Detect which cell encompasses the target text, then output its (x, y) center coordinate. 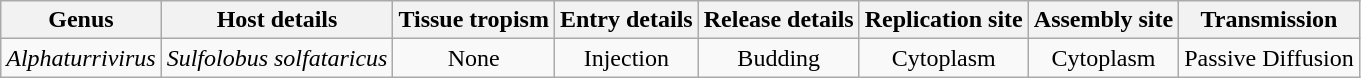
Host details (277, 20)
Budding (778, 58)
Replication site (944, 20)
Sulfolobus solfataricus (277, 58)
Genus (81, 20)
Alphaturrivirus (81, 58)
Release details (778, 20)
Injection (626, 58)
Passive Diffusion (1270, 58)
None (474, 58)
Assembly site (1103, 20)
Entry details (626, 20)
Tissue tropism (474, 20)
Transmission (1270, 20)
